Return the [X, Y] coordinate for the center point of the cell that contains the specified text.  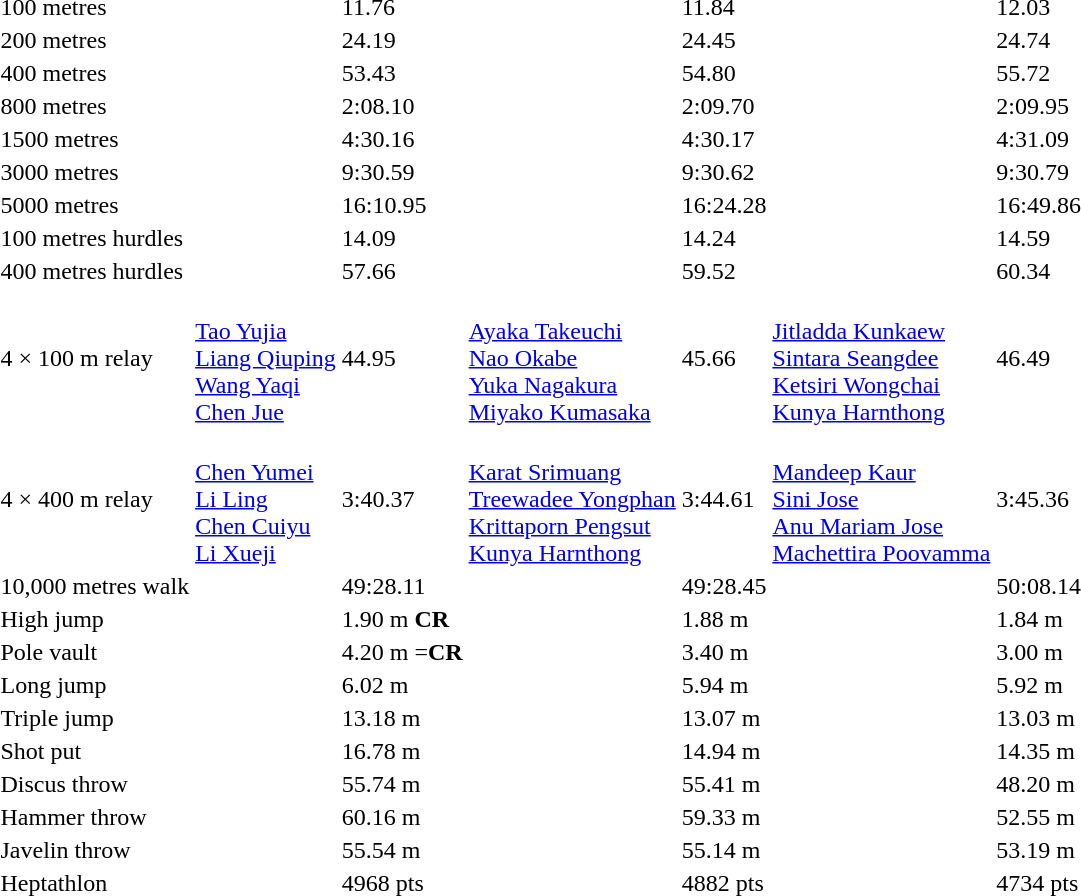
1.90 m CR [402, 619]
4:30.17 [724, 139]
Mandeep KaurSini JoseAnu Mariam JoseMachettira Poovamma [882, 499]
55.41 m [724, 784]
53.43 [402, 73]
3:44.61 [724, 499]
49:28.45 [724, 586]
44.95 [402, 358]
55.54 m [402, 850]
16.78 m [402, 751]
Tao YujiaLiang QiupingWang YaqiChen Jue [266, 358]
60.16 m [402, 817]
2:09.70 [724, 106]
45.66 [724, 358]
Chen YumeiLi LingChen CuiyuLi Xueji [266, 499]
16:24.28 [724, 205]
9:30.59 [402, 172]
1.88 m [724, 619]
14.09 [402, 238]
14.24 [724, 238]
4.20 m =CR [402, 652]
24.19 [402, 40]
Karat SrimuangTreewadee YongphanKrittaporn PengsutKunya Harnthong [572, 499]
3.40 m [724, 652]
9:30.62 [724, 172]
59.52 [724, 271]
59.33 m [724, 817]
13.18 m [402, 718]
Ayaka TakeuchiNao OkabeYuka NagakuraMiyako Kumasaka [572, 358]
57.66 [402, 271]
4:30.16 [402, 139]
3:40.37 [402, 499]
2:08.10 [402, 106]
55.74 m [402, 784]
16:10.95 [402, 205]
49:28.11 [402, 586]
6.02 m [402, 685]
55.14 m [724, 850]
13.07 m [724, 718]
Jitladda KunkaewSintara SeangdeeKetsiri WongchaiKunya Harnthong [882, 358]
54.80 [724, 73]
14.94 m [724, 751]
5.94 m [724, 685]
24.45 [724, 40]
